Search for the cell housing the specified text and yield its [X, Y] center coordinate. 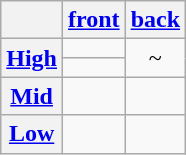
Mid [32, 96]
front [94, 20]
High [32, 58]
back [155, 20]
Low [32, 134]
~ [155, 58]
